Identify which cell holds the provided text, then report its [x, y] central coordinate. 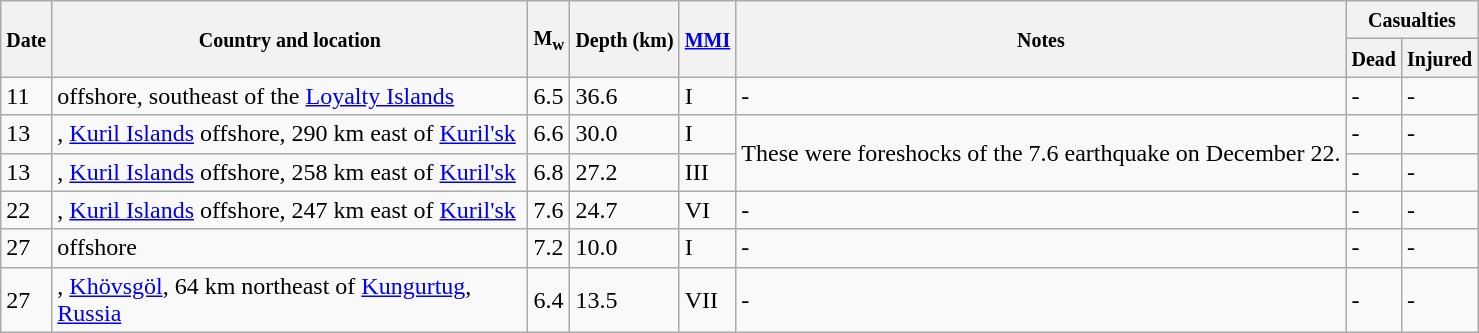
13.5 [624, 300]
10.0 [624, 248]
These were foreshocks of the 7.6 earthquake on December 22. [1041, 153]
Notes [1041, 39]
Country and location [290, 39]
VII [708, 300]
offshore, southeast of the Loyalty Islands [290, 96]
Date [26, 39]
Mw [549, 39]
, Kuril Islands offshore, 290 km east of Kuril'sk [290, 134]
7.6 [549, 210]
6.4 [549, 300]
6.5 [549, 96]
22 [26, 210]
Injured [1439, 58]
11 [26, 96]
Dead [1374, 58]
Casualties [1412, 20]
VI [708, 210]
offshore [290, 248]
6.8 [549, 172]
MMI [708, 39]
Depth (km) [624, 39]
, Kuril Islands offshore, 258 km east of Kuril'sk [290, 172]
III [708, 172]
, Kuril Islands offshore, 247 km east of Kuril'sk [290, 210]
27.2 [624, 172]
36.6 [624, 96]
7.2 [549, 248]
30.0 [624, 134]
24.7 [624, 210]
, Khövsgöl, 64 km northeast of Kungurtug, Russia [290, 300]
6.6 [549, 134]
